Locate the cell with the specified text and output its [X, Y] center coordinate. 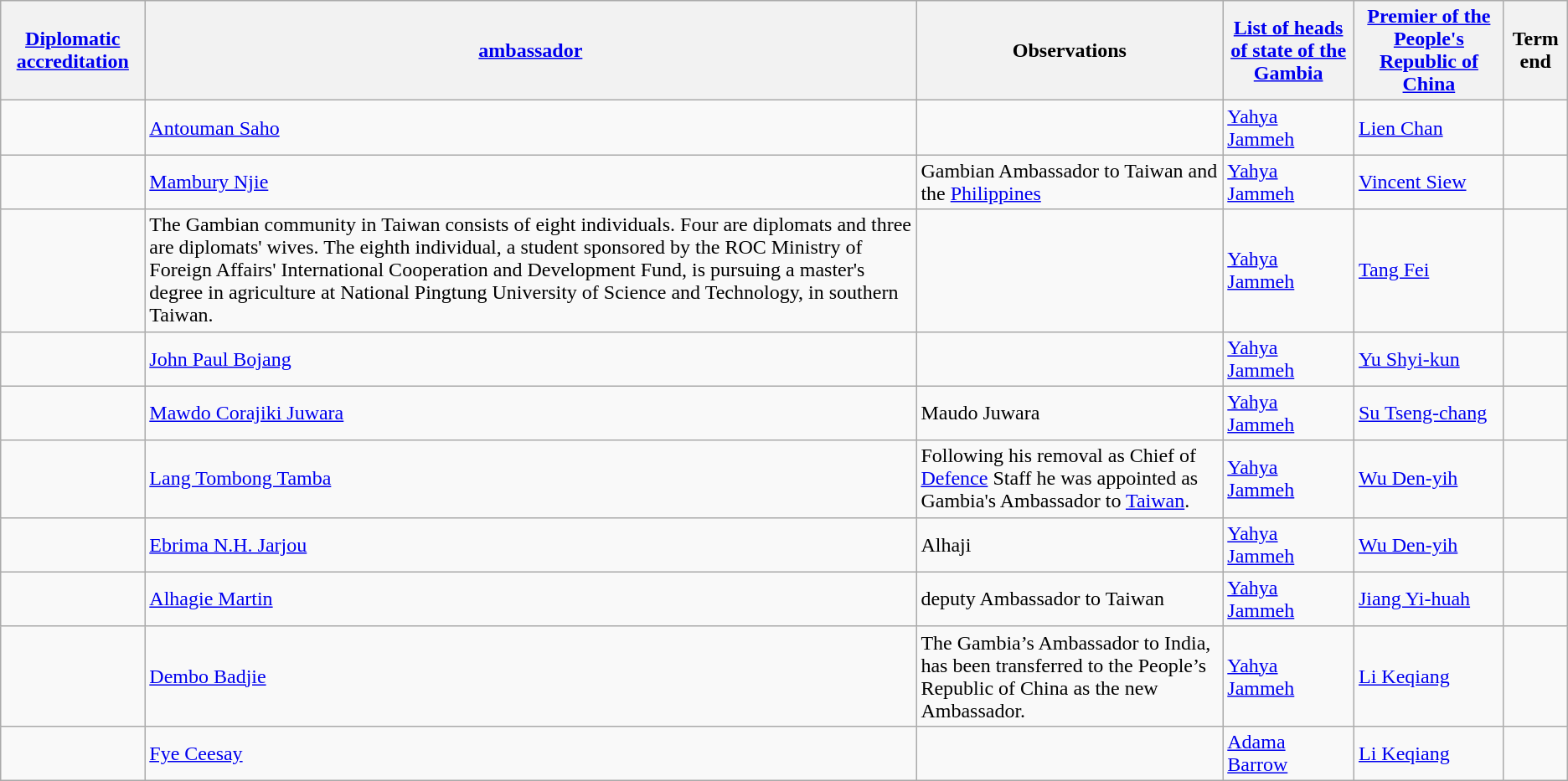
John Paul Bojang [531, 358]
Fye Ceesay [531, 753]
Following his removal as Chief of Defence Staff he was appointed as Gambia's Ambassador to Taiwan. [1070, 479]
Alhaji [1070, 544]
Vincent Siew [1429, 182]
Dembo Badjie [531, 676]
Gambian Ambassador to Taiwan and the Philippines [1070, 182]
Jiang Yi-huah [1429, 599]
deputy Ambassador to Taiwan [1070, 599]
Lang Tombong Tamba [531, 479]
List of heads of state of the Gambia [1288, 50]
Tang Fei [1429, 270]
Diplomatic accreditation [73, 50]
Alhagie Martin [531, 599]
Maudo Juwara [1070, 414]
Ebrima N.H. Jarjou [531, 544]
Premier of the People's Republic of China [1429, 50]
ambassador [531, 50]
Observations [1070, 50]
Mawdo Corajiki Juwara [531, 414]
Mambury Njie [531, 182]
The Gambia’s Ambassador to India, has been transferred to the People’s Republic of China as the new Ambassador. [1070, 676]
Term end [1535, 50]
Antouman Saho [531, 127]
Su Tseng-chang [1429, 414]
Yu Shyi-kun [1429, 358]
Lien Chan [1429, 127]
Adama Barrow [1288, 753]
